Find where the given text appears and provide that cell's center as (X, Y) coordinate. 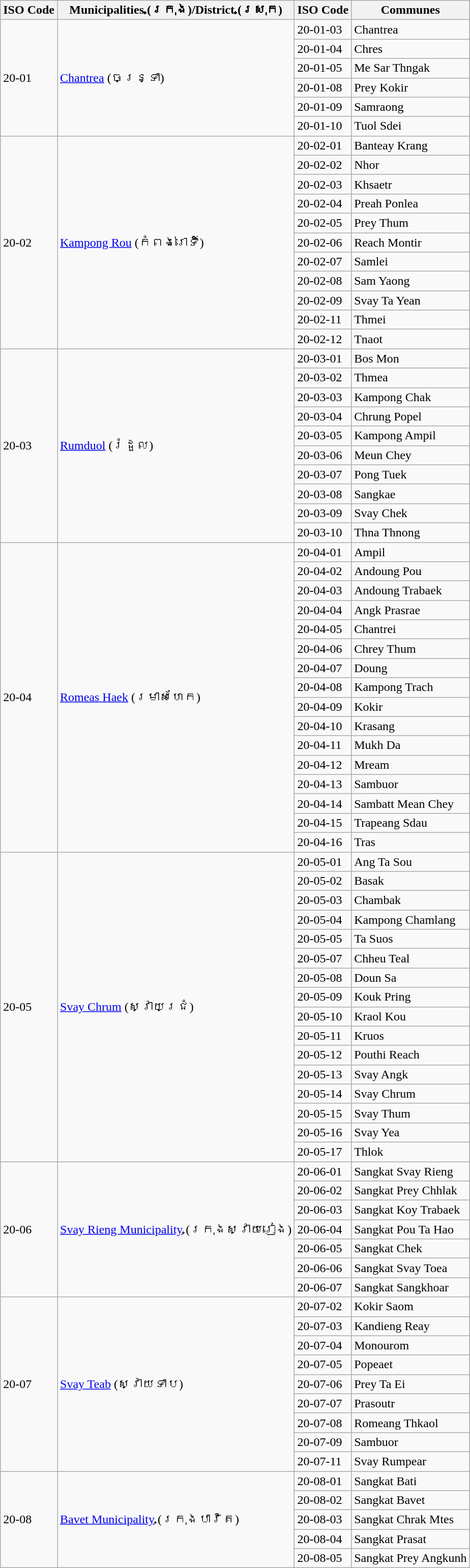
Trapeang Sdau (410, 823)
20-04-05 (323, 629)
Prey Thum (410, 223)
Chantrea (410, 29)
Sangkat Bati (410, 1481)
Chheu Teal (410, 958)
20-04-09 (323, 707)
20-06 (29, 1229)
Sangkat Prey Angkunh (410, 1558)
20-05-16 (323, 1132)
Sangkat Prasat (410, 1539)
Mukh Da (410, 745)
20-04-10 (323, 726)
20-03-07 (323, 474)
20-03-03 (323, 397)
Krasang (410, 726)
20-08-05 (323, 1558)
20-08 (29, 1520)
20-03-08 (323, 494)
20-02-06 (323, 243)
20-02-01 (323, 145)
Chres (410, 49)
20-04-03 (323, 591)
Popeaet (410, 1365)
20-01-05 (323, 68)
20-06-05 (323, 1249)
Rumduol (រំដួល) (175, 445)
20-05-04 (323, 920)
20-07-03 (323, 1326)
Tuol Sdei (410, 126)
20-05-09 (323, 997)
Khsaetr (410, 184)
20-08-04 (323, 1539)
20-01-03 (323, 29)
20-06-07 (323, 1287)
Svay Ta Yean (410, 300)
Svay Chrum (410, 1094)
Sambatt Mean Chey (410, 803)
Preah Ponlea (410, 203)
20-05-03 (323, 900)
Kokir (410, 707)
Doun Sa (410, 978)
Doung (410, 668)
Thmei (410, 320)
20-02-12 (323, 339)
Svay Yea (410, 1132)
Kampong Trach (410, 687)
Kampong Chak (410, 397)
20-06-02 (323, 1191)
Thna Thnong (410, 532)
Kruos (410, 1036)
Chantrei (410, 629)
20-07-09 (323, 1442)
Meun Chey (410, 455)
20-05-17 (323, 1152)
Chrey Thum (410, 649)
Pouthi Reach (410, 1055)
20-04-08 (323, 687)
20-05-13 (323, 1074)
Sangkae (410, 494)
20-03-04 (323, 416)
Kampong Ampil (410, 436)
20-07-11 (323, 1461)
20-04-16 (323, 842)
Svay Thum (410, 1113)
Svay Chrum (ស្វាយជ្រំ) (175, 1007)
Prey Kokir (410, 87)
20-07-07 (323, 1403)
Kokir Saom (410, 1307)
Ampil (410, 552)
20-04-14 (323, 803)
20-05-15 (323, 1113)
20-05-05 (323, 939)
Svay Rieng Municipality (ក្រុងស្វាយរៀង) (175, 1229)
Nhor (410, 165)
Andoung Pou (410, 571)
Bos Mon (410, 358)
Kandieng Reay (410, 1326)
20-05-07 (323, 958)
Ang Ta Sou (410, 862)
Prey Ta Ei (410, 1384)
Me Sar Thngak (410, 68)
Prasoutr (410, 1403)
20-05-02 (323, 881)
20-07-05 (323, 1365)
20-02 (29, 242)
Sam Yaong (410, 281)
20-03-06 (323, 455)
20-07-04 (323, 1345)
20-07-02 (323, 1307)
20-02-09 (323, 300)
Sangkat Bavet (410, 1500)
20-06-01 (323, 1171)
20-01-04 (323, 49)
20-02-03 (323, 184)
Angk Prasrae (410, 610)
20-04-12 (323, 765)
Svay Chek (410, 513)
Samlei (410, 262)
Mream (410, 765)
20-05-08 (323, 978)
Basak (410, 881)
Monourom (410, 1345)
Sangkat Svay Toea (410, 1268)
20-05 (29, 1007)
20-01-09 (323, 107)
Svay Angk (410, 1074)
20-04-11 (323, 745)
20-02-11 (323, 320)
Bavet Municipality (ក្រុងបាវិត) (175, 1520)
Municipalities (ក្រុង)/District (ស្រុក) (175, 10)
20-04-04 (323, 610)
Reach Montir (410, 243)
20-02-04 (323, 203)
Sangkat Koy Trabaek (410, 1210)
20-01 (29, 78)
Sangkat Pou Ta Hao (410, 1229)
20-04-01 (323, 552)
20-02-08 (323, 281)
20-03-01 (323, 358)
Tnaot (410, 339)
Chambak (410, 900)
Ta Suos (410, 939)
20-07-08 (323, 1423)
Communes (410, 10)
Sangkat Sangkhoar (410, 1287)
20-02-07 (323, 262)
Tras (410, 842)
20-03-02 (323, 378)
Sangkat Svay Rieng (410, 1171)
20-01-10 (323, 126)
20-05-10 (323, 1016)
20-03-10 (323, 532)
Romeas Haek (រមាសហែក) (175, 697)
20-04-06 (323, 649)
Pong Tuek (410, 474)
20-04-13 (323, 784)
20-06-06 (323, 1268)
Svay Teab (ស្វាយទាប) (175, 1384)
Thlok (410, 1152)
Chrung Popel (410, 416)
20-03-09 (323, 513)
20-03 (29, 445)
20-02-05 (323, 223)
20-08-03 (323, 1520)
Chantrea (ចន្រ្ទា) (175, 78)
20-06-03 (323, 1210)
Svay Rumpear (410, 1461)
20-08-02 (323, 1500)
Kouk Pring (410, 997)
Romeang Thkaol (410, 1423)
20-02-02 (323, 165)
Kraol Kou (410, 1016)
20-05-11 (323, 1036)
Samraong (410, 107)
Thmea (410, 378)
20-05-01 (323, 862)
Andoung Trabaek (410, 591)
20-08-01 (323, 1481)
Sangkat Prey Chhlak (410, 1191)
Banteay Krang (410, 145)
20-04-02 (323, 571)
Kampong Rou (កំពង់រោទិ៍) (175, 242)
Sangkat Chrak Mtes (410, 1520)
20-07 (29, 1384)
20-01-08 (323, 87)
Kampong Chamlang (410, 920)
20-06-04 (323, 1229)
Sangkat Chek (410, 1249)
20-04-15 (323, 823)
20-05-14 (323, 1094)
20-03-05 (323, 436)
20-05-12 (323, 1055)
20-04-07 (323, 668)
20-04 (29, 697)
20-07-06 (323, 1384)
